Identify which cell holds the provided text, then report its (x, y) central coordinate. 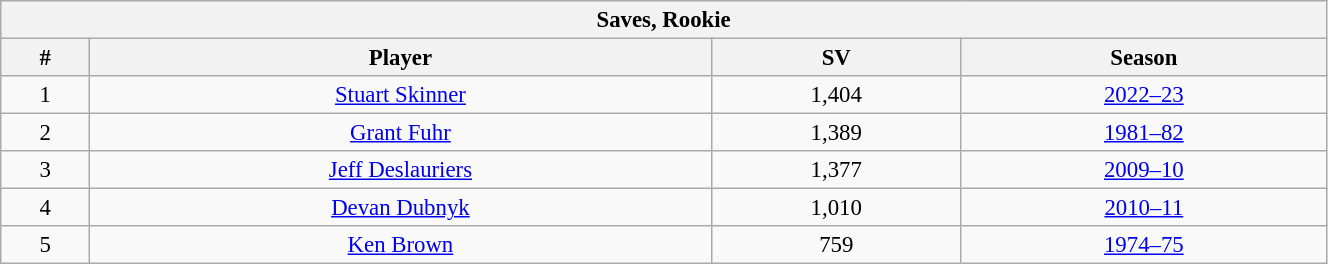
Stuart Skinner (401, 95)
1974–75 (1144, 245)
1,377 (836, 170)
3 (46, 170)
2010–11 (1144, 208)
# (46, 58)
5 (46, 245)
Grant Fuhr (401, 133)
1,389 (836, 133)
4 (46, 208)
Jeff Deslauriers (401, 170)
2 (46, 133)
Devan Dubnyk (401, 208)
1,010 (836, 208)
2009–10 (1144, 170)
759 (836, 245)
2022–23 (1144, 95)
1,404 (836, 95)
1 (46, 95)
Ken Brown (401, 245)
1981–82 (1144, 133)
Player (401, 58)
Saves, Rookie (664, 20)
Season (1144, 58)
SV (836, 58)
